Provide the [x, y] coordinate of the cell's center where the given text is located.  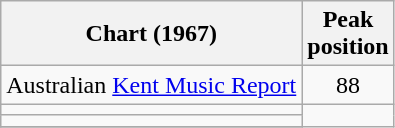
Australian Kent Music Report [152, 85]
Peakposition [348, 34]
88 [348, 85]
Chart (1967) [152, 34]
